Return the (x, y) coordinate for the center point of the cell that contains the specified text.  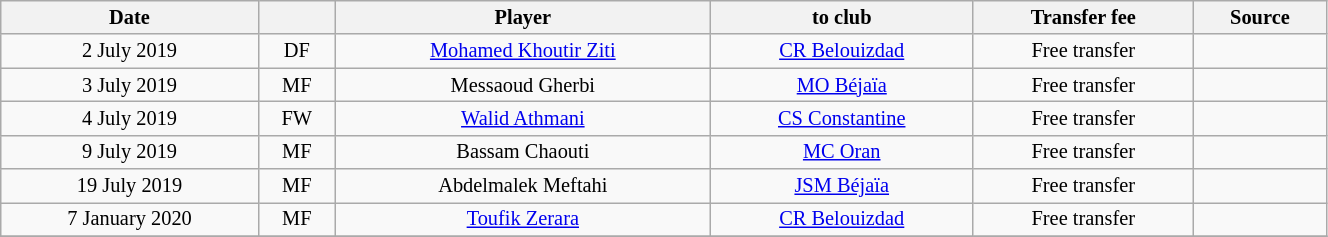
Abdelmalek Meftahi (522, 186)
2 July 2019 (130, 51)
FW (296, 118)
JSM Béjaïa (842, 186)
DF (296, 51)
Mohamed Khoutir Ziti (522, 51)
4 July 2019 (130, 118)
3 July 2019 (130, 85)
Walid Athmani (522, 118)
Bassam Chaouti (522, 152)
MO Béjaïa (842, 85)
to club (842, 17)
Toufik Zerara (522, 219)
Date (130, 17)
Player (522, 17)
19 July 2019 (130, 186)
9 July 2019 (130, 152)
CS Constantine (842, 118)
MC Oran (842, 152)
Transfer fee (1083, 17)
Messaoud Gherbi (522, 85)
7 January 2020 (130, 219)
Source (1260, 17)
